Detect which cell encompasses the target text, then output its [x, y] center coordinate. 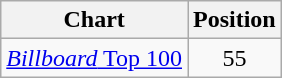
55 [235, 58]
Position [235, 20]
Billboard Top 100 [94, 58]
Chart [94, 20]
